From the cell containing the given text, extract its center point as [x, y] coordinate. 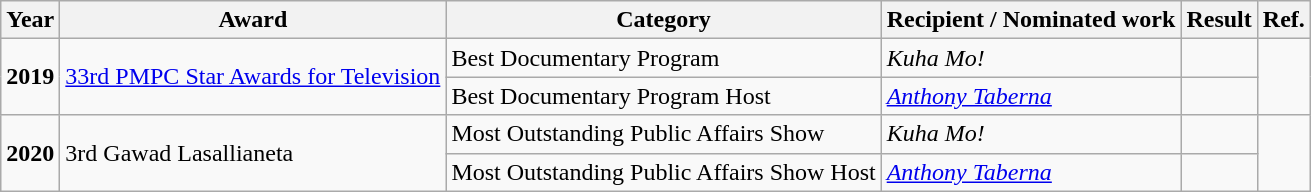
Result [1219, 20]
Best Documentary Program Host [664, 96]
Award [253, 20]
33rd PMPC Star Awards for Television [253, 77]
Category [664, 20]
Recipient / Nominated work [1031, 20]
3rd Gawad Lasallianeta [253, 153]
2020 [30, 153]
2019 [30, 77]
Best Documentary Program [664, 58]
Year [30, 20]
Ref. [1284, 20]
Most Outstanding Public Affairs Show Host [664, 172]
Most Outstanding Public Affairs Show [664, 134]
